Pinpoint the cell where the given text exists, returning its (X, Y) midpoint coordinate. 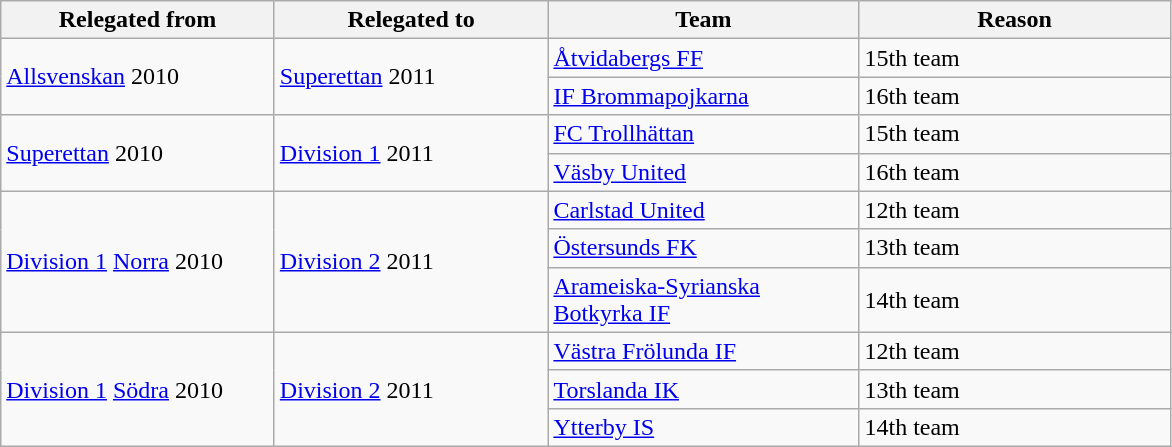
Division 1 Södra 2010 (138, 389)
Division 1 Norra 2010 (138, 262)
Allsvenskan 2010 (138, 77)
IF Brommapojkarna (704, 96)
Reason (1014, 20)
Arameiska-Syrianska Botkyrka IF (704, 300)
Relegated to (411, 20)
Östersunds FK (704, 248)
Väsby United (704, 172)
Carlstad United (704, 210)
Team (704, 20)
Åtvidabergs FF (704, 58)
Superettan 2011 (411, 77)
Ytterby IS (704, 427)
Superettan 2010 (138, 153)
Division 1 2011 (411, 153)
Västra Frölunda IF (704, 351)
FC Trollhättan (704, 134)
Torslanda IK (704, 389)
Relegated from (138, 20)
